Find where the given text appears and provide that cell's center as [x, y] coordinate. 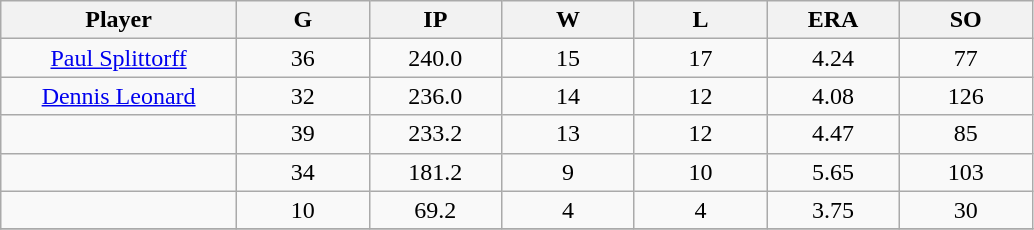
4.24 [834, 58]
233.2 [436, 134]
9 [568, 172]
13 [568, 134]
3.75 [834, 210]
85 [966, 134]
34 [302, 172]
240.0 [436, 58]
126 [966, 96]
77 [966, 58]
5.65 [834, 172]
IP [436, 20]
4.47 [834, 134]
236.0 [436, 96]
Paul Splittorff [119, 58]
39 [302, 134]
14 [568, 96]
4.08 [834, 96]
Dennis Leonard [119, 96]
G [302, 20]
36 [302, 58]
ERA [834, 20]
30 [966, 210]
17 [700, 58]
Player [119, 20]
69.2 [436, 210]
181.2 [436, 172]
103 [966, 172]
SO [966, 20]
15 [568, 58]
W [568, 20]
32 [302, 96]
L [700, 20]
